Locate the cell with the specified text and output its [X, Y] center coordinate. 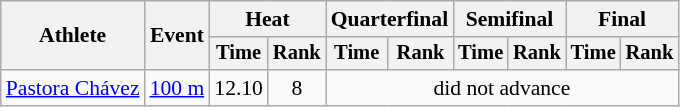
Heat [267, 19]
Event [178, 36]
Quarterfinal [390, 19]
Semifinal [509, 19]
Final [622, 19]
8 [297, 88]
100 m [178, 88]
Athlete [73, 36]
Pastora Chávez [73, 88]
12.10 [238, 88]
did not advance [502, 88]
